From the cell containing the given text, extract its center point as [x, y] coordinate. 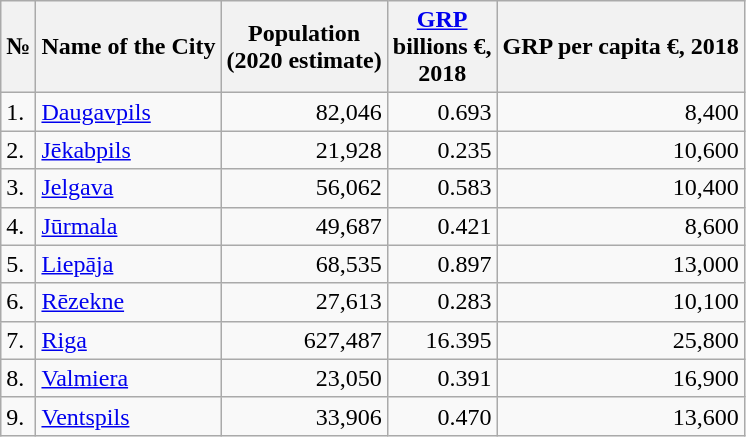
10,600 [620, 150]
13,600 [620, 416]
Jelgava [128, 188]
2. [18, 150]
Jēkabpils [128, 150]
82,046 [304, 112]
GRPbillions €, 2018 [442, 47]
Valmiera [128, 378]
5. [18, 264]
Riga [128, 340]
3. [18, 188]
4. [18, 226]
1. [18, 112]
8. [18, 378]
Ventspils [128, 416]
8,600 [620, 226]
49,687 [304, 226]
0.235 [442, 150]
0.693 [442, 112]
Name of the City [128, 47]
27,613 [304, 302]
6. [18, 302]
16,900 [620, 378]
Rēzekne [128, 302]
10,100 [620, 302]
GRP per capita €, 2018 [620, 47]
16.395 [442, 340]
25,800 [620, 340]
68,535 [304, 264]
627,487 [304, 340]
23,050 [304, 378]
0.421 [442, 226]
33,906 [304, 416]
0.583 [442, 188]
Jūrmala [128, 226]
Daugavpils [128, 112]
56,062 [304, 188]
9. [18, 416]
№ [18, 47]
10,400 [620, 188]
13,000 [620, 264]
Population(2020 estimate) [304, 47]
0.283 [442, 302]
0.470 [442, 416]
0.391 [442, 378]
21,928 [304, 150]
0.897 [442, 264]
Liepāja [128, 264]
7. [18, 340]
8,400 [620, 112]
